Detect which cell encompasses the target text, then output its [x, y] center coordinate. 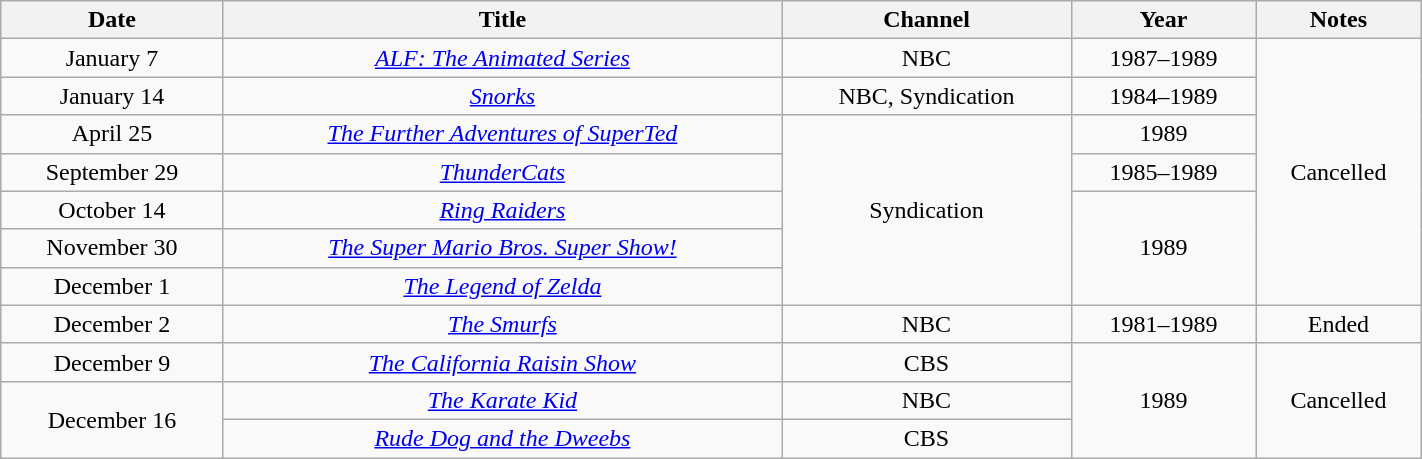
Ended [1339, 324]
October 14 [112, 210]
The California Raisin Show [502, 362]
The Further Adventures of SuperTed [502, 134]
ALF: The Animated Series [502, 58]
January 14 [112, 96]
1984–1989 [1163, 96]
January 7 [112, 58]
ThunderCats [502, 172]
Notes [1339, 20]
1985–1989 [1163, 172]
December 1 [112, 286]
September 29 [112, 172]
1981–1989 [1163, 324]
The Karate Kid [502, 400]
December 9 [112, 362]
The Legend of Zelda [502, 286]
Title [502, 20]
Channel [927, 20]
November 30 [112, 248]
1987–1989 [1163, 58]
Ring Raiders [502, 210]
NBC, Syndication [927, 96]
December 16 [112, 419]
Syndication [927, 210]
Snorks [502, 96]
Year [1163, 20]
Date [112, 20]
The Smurfs [502, 324]
Rude Dog and the Dweebs [502, 438]
The Super Mario Bros. Super Show! [502, 248]
April 25 [112, 134]
December 2 [112, 324]
